Return [x, y] of the center of cell containing provided text 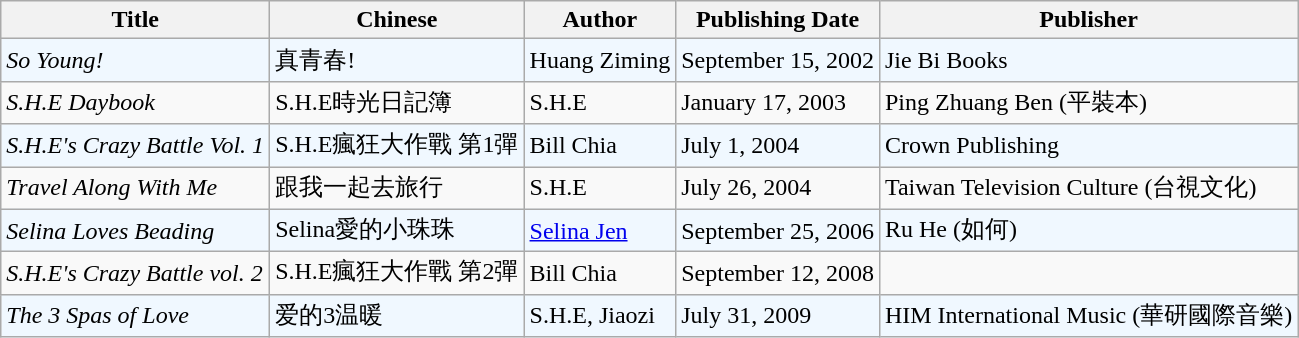
Selina Jen [600, 230]
Ru He (如何) [1088, 230]
Selina Loves Beading [136, 230]
HIM International Music (華研國際音樂) [1088, 316]
The 3 Spas of Love [136, 316]
Title [136, 20]
Huang Ziming [600, 60]
S.H.E's Crazy Battle vol. 2 [136, 274]
Author [600, 20]
S.H.E瘋狂大作戰 第2彈 [397, 274]
真青春! [397, 60]
S.H.E, Jiaozi [600, 316]
Travel Along With Me [136, 188]
S.H.E瘋狂大作戰 第1彈 [397, 146]
July 26, 2004 [778, 188]
January 17, 2003 [778, 102]
July 31, 2009 [778, 316]
Chinese [397, 20]
Jie Bi Books [1088, 60]
Crown Publishing [1088, 146]
爱的3温暖 [397, 316]
September 15, 2002 [778, 60]
September 12, 2008 [778, 274]
September 25, 2006 [778, 230]
跟我一起去旅行 [397, 188]
July 1, 2004 [778, 146]
Publishing Date [778, 20]
Taiwan Television Culture (台視文化) [1088, 188]
So Young! [136, 60]
S.H.E's Crazy Battle Vol. 1 [136, 146]
S.H.E時光日記簿 [397, 102]
Publisher [1088, 20]
S.H.E Daybook [136, 102]
Ping Zhuang Ben (平裝本) [1088, 102]
Selina愛的小珠珠 [397, 230]
